For the text-containing cell, return its midpoint in [X, Y] coordinate format. 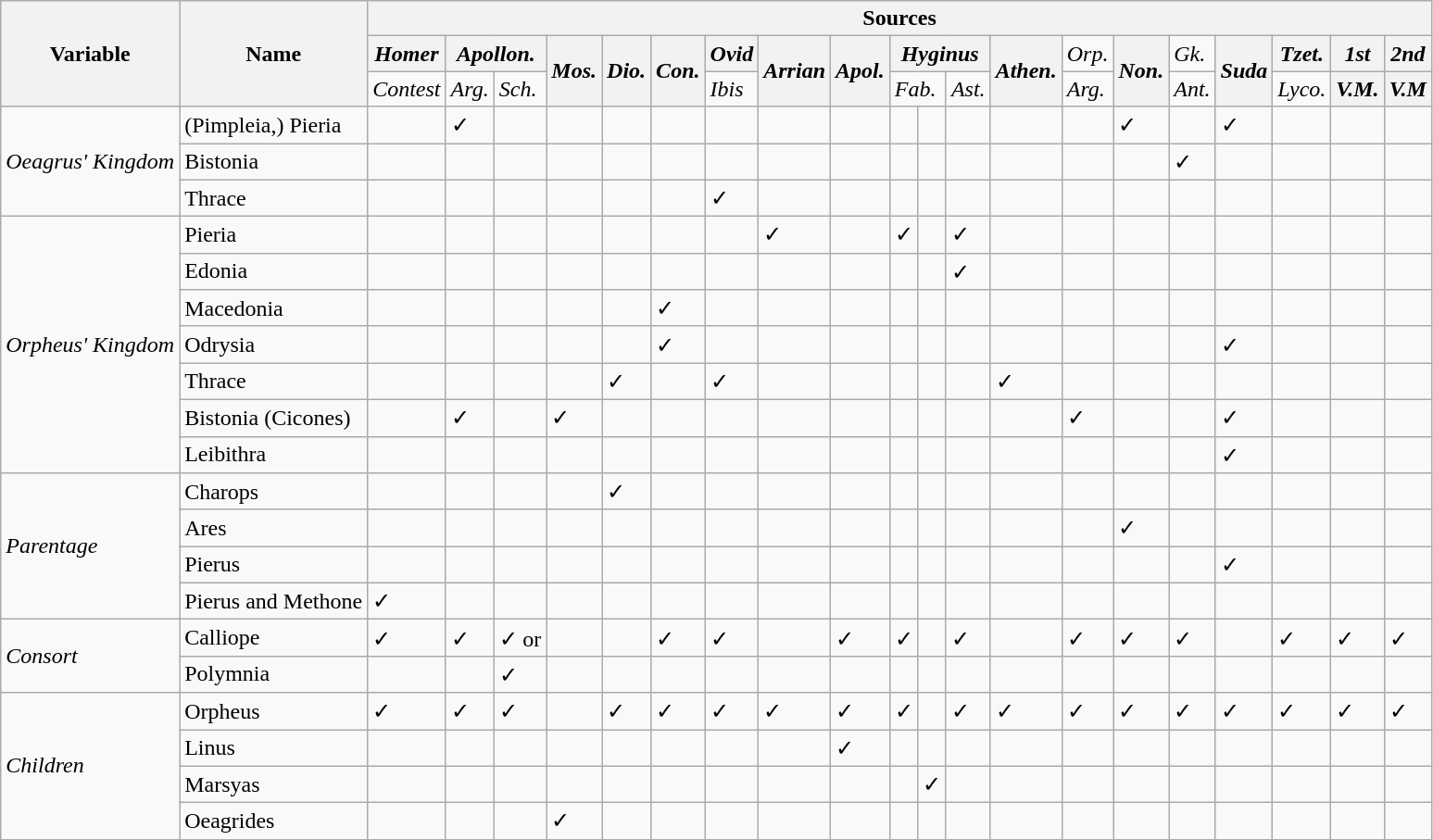
Leibithra [274, 455]
Tzet. [1302, 54]
Polymnia [274, 674]
Ibis [732, 89]
Consort [91, 656]
Homer [407, 54]
Apollon. [497, 54]
Fab. [917, 89]
Parentage [91, 546]
Sch. [521, 89]
V.M. [1358, 89]
1st [1358, 54]
Edonia [274, 271]
Odrysia [274, 345]
Orpheus' Kingdom [91, 345]
Bistonia [274, 161]
Ovid [732, 54]
Calliope [274, 638]
Marsyas [274, 784]
(Pimpleia,) Pieria [274, 125]
Oeagrides [274, 821]
Suda [1244, 71]
Ant. [1192, 89]
Charops [274, 492]
Gk. [1192, 54]
Apol. [861, 71]
Bistonia (Cicones) [274, 418]
Non. [1141, 71]
Linus [274, 748]
2nd [1408, 54]
V.M [1408, 89]
Lyco. [1302, 89]
Oeagrus' Kingdom [91, 161]
Children [91, 766]
Pieria [274, 235]
Ares [274, 528]
Ast. [968, 89]
Dio. [626, 71]
Macedonia [274, 308]
Pierus and Methone [274, 601]
Pierus [274, 565]
Arrian [795, 71]
Athen. [1026, 71]
✓ or [521, 638]
Variable [91, 54]
Hyginus [939, 54]
Contest [407, 89]
Sources [900, 19]
Con. [678, 71]
Orp. [1087, 54]
Name [274, 54]
Mos. [574, 71]
Orpheus [274, 711]
